Capture the cell that displays the provided text and extract its [x, y] central coordinate. 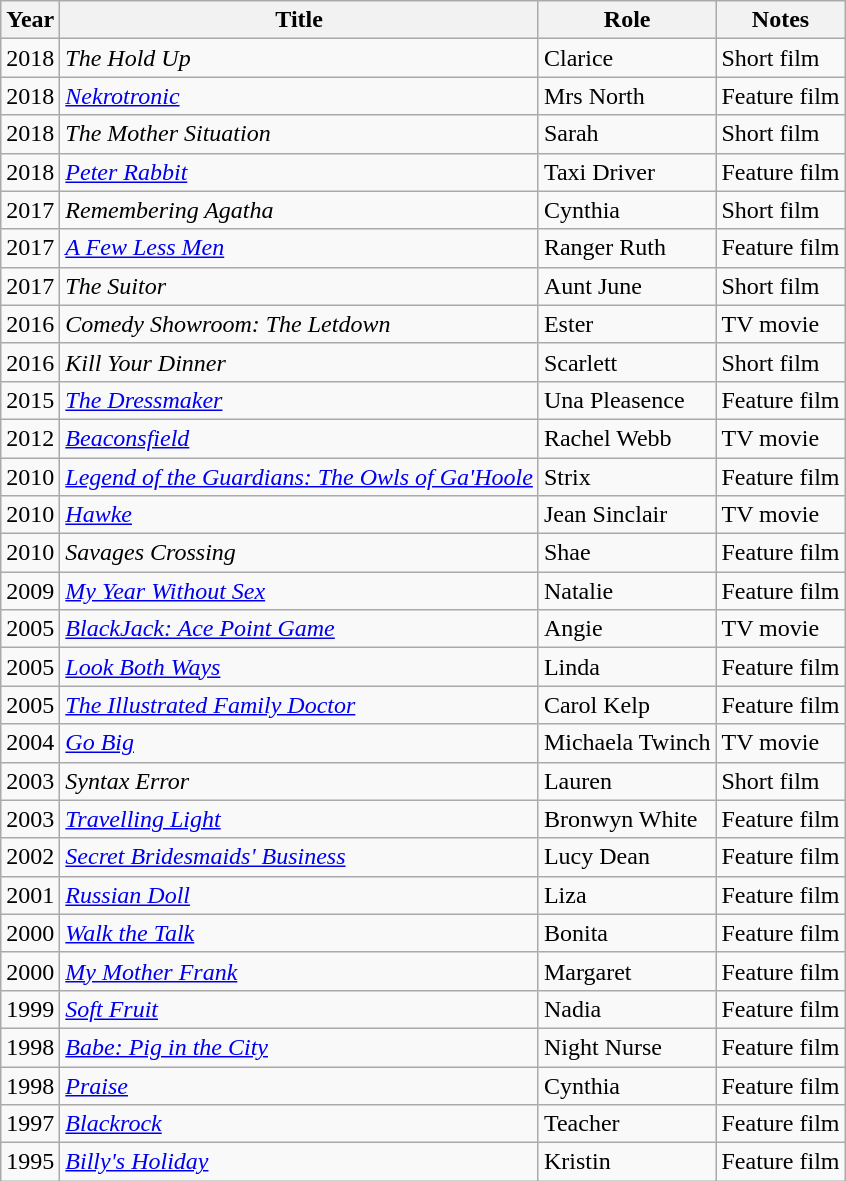
My Year Without Sex [300, 591]
Clarice [627, 58]
Liza [627, 895]
Go Big [300, 743]
Shae [627, 553]
2009 [30, 591]
Linda [627, 667]
Ranger Ruth [627, 248]
Kristin [627, 1162]
Secret Bridesmaids' Business [300, 857]
BlackJack: Ace Point Game [300, 629]
Angie [627, 629]
Syntax Error [300, 781]
2001 [30, 895]
The Suitor [300, 286]
Praise [300, 1085]
Title [300, 20]
Comedy Showroom: The Letdown [300, 324]
The Mother Situation [300, 134]
Scarlett [627, 362]
A Few Less Men [300, 248]
1999 [30, 1009]
Beaconsfield [300, 438]
Peter Rabbit [300, 172]
Babe: Pig in the City [300, 1047]
2015 [30, 400]
Year [30, 20]
1995 [30, 1162]
Natalie [627, 591]
Sarah [627, 134]
Mrs North [627, 96]
Lauren [627, 781]
Travelling Light [300, 819]
2004 [30, 743]
Jean Sinclair [627, 515]
Legend of the Guardians: The Owls of Ga'Hoole [300, 477]
Look Both Ways [300, 667]
Kill Your Dinner [300, 362]
Rachel Webb [627, 438]
1997 [30, 1124]
Role [627, 20]
Nadia [627, 1009]
Margaret [627, 971]
Billy's Holiday [300, 1162]
The Hold Up [300, 58]
Una Pleasence [627, 400]
Night Nurse [627, 1047]
Savages Crossing [300, 553]
Carol Kelp [627, 705]
Bronwyn White [627, 819]
Ester [627, 324]
2012 [30, 438]
Taxi Driver [627, 172]
Michaela Twinch [627, 743]
Aunt June [627, 286]
Nekrotronic [300, 96]
Walk the Talk [300, 933]
My Mother Frank [300, 971]
Strix [627, 477]
Russian Doll [300, 895]
Remembering Agatha [300, 210]
The Illustrated Family Doctor [300, 705]
Soft Fruit [300, 1009]
Lucy Dean [627, 857]
Notes [780, 20]
2002 [30, 857]
Hawke [300, 515]
The Dressmaker [300, 400]
Bonita [627, 933]
Blackrock [300, 1124]
Teacher [627, 1124]
